Extract the [X, Y] coordinate from the center of the cell holding the provided text.  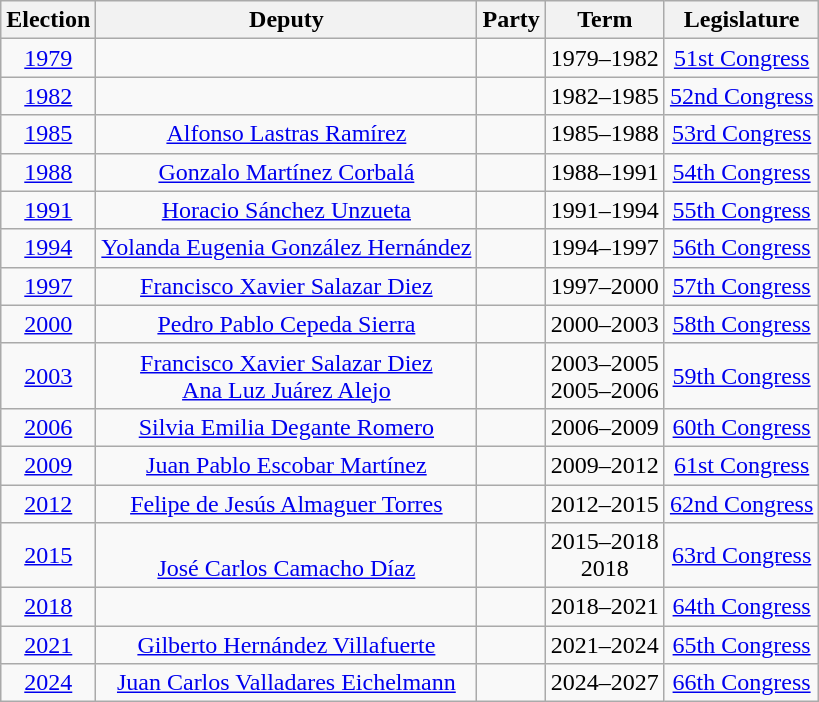
63rd Congress [741, 556]
65th Congress [741, 645]
61st Congress [741, 465]
64th Congress [741, 607]
57th Congress [741, 286]
1994–1997 [604, 248]
52nd Congress [741, 96]
56th Congress [741, 248]
Gonzalo Martínez Corbalá [286, 172]
2015 [48, 556]
1985 [48, 134]
2021–2024 [604, 645]
2009–2012 [604, 465]
1979–1982 [604, 58]
2003 [48, 376]
54th Congress [741, 172]
Francisco Xavier Salazar DiezAna Luz Juárez Alejo [286, 376]
1988 [48, 172]
58th Congress [741, 324]
2018 [48, 607]
2012 [48, 503]
1982–1985 [604, 96]
1991 [48, 210]
Term [604, 20]
Silvia Emilia Degante Romero [286, 427]
51st Congress [741, 58]
Party [511, 20]
2000–2003 [604, 324]
2024–2027 [604, 683]
Legislature [741, 20]
60th Congress [741, 427]
Felipe de Jesús Almaguer Torres [286, 503]
55th Congress [741, 210]
2003–20052005–2006 [604, 376]
2012–2015 [604, 503]
1997 [48, 286]
1994 [48, 248]
1988–1991 [604, 172]
Pedro Pablo Cepeda Sierra [286, 324]
53rd Congress [741, 134]
1991–1994 [604, 210]
José Carlos Camacho Díaz [286, 556]
2000 [48, 324]
Juan Pablo Escobar Martínez [286, 465]
Alfonso Lastras Ramírez [286, 134]
Deputy [286, 20]
59th Congress [741, 376]
2006–2009 [604, 427]
2006 [48, 427]
2021 [48, 645]
1979 [48, 58]
Yolanda Eugenia González Hernández [286, 248]
2024 [48, 683]
Juan Carlos Valladares Eichelmann [286, 683]
2009 [48, 465]
1997–2000 [604, 286]
Gilberto Hernández Villafuerte [286, 645]
66th Congress [741, 683]
Francisco Xavier Salazar Diez [286, 286]
2018–2021 [604, 607]
2015–20182018 [604, 556]
1985–1988 [604, 134]
Election [48, 20]
Horacio Sánchez Unzueta [286, 210]
62nd Congress [741, 503]
1982 [48, 96]
